Search for the cell housing the specified text and yield its (X, Y) center coordinate. 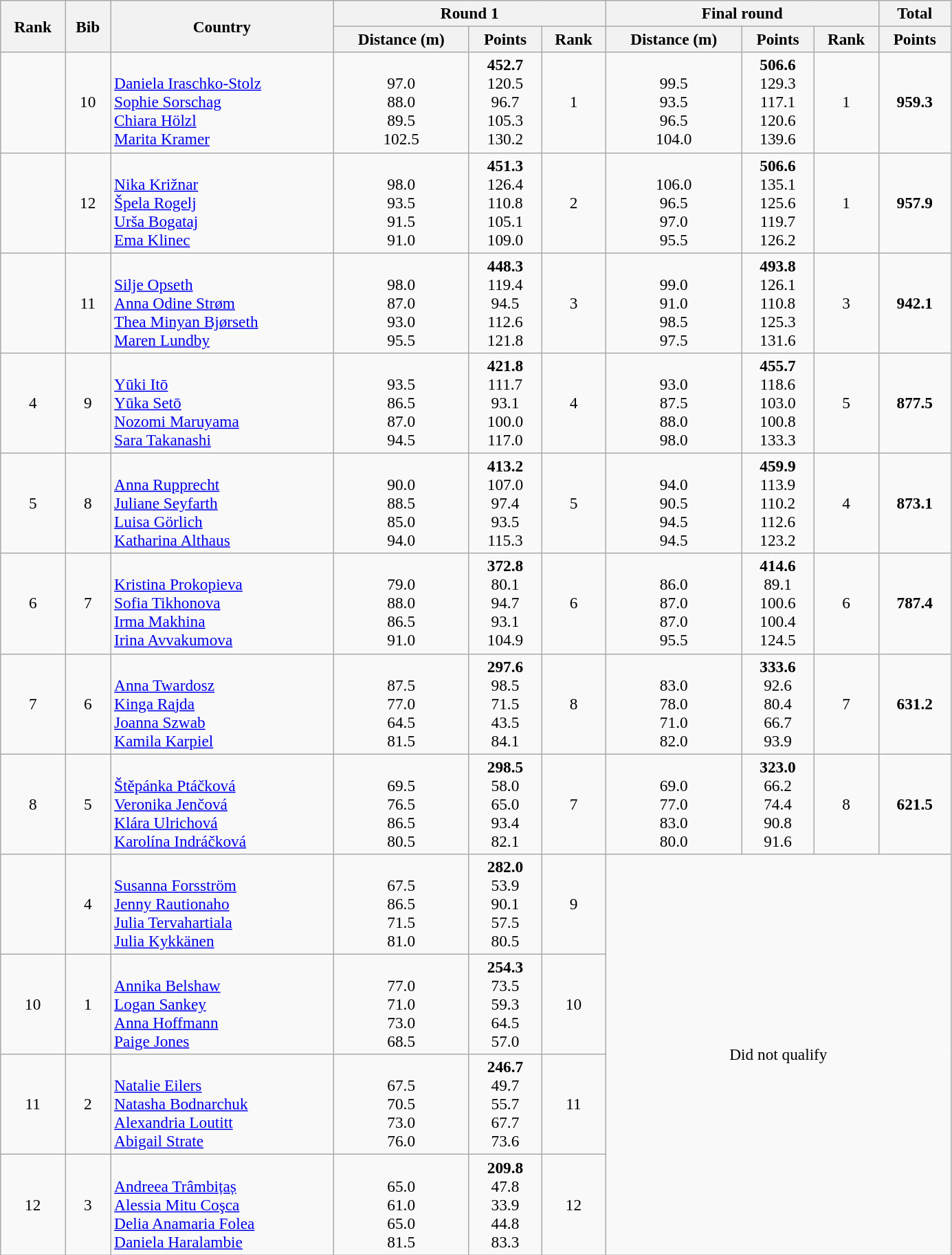
97.088.089.5102.5 (401, 102)
506.6129.3117.1120.6139.6 (778, 102)
Kristina ProkopievaSofia TikhonovaIrma MakhinaIrina Avvakumova (222, 603)
Country (222, 26)
448.3119.494.5112.6121.8 (505, 302)
98.093.591.591.0 (401, 203)
86.087.087.095.5 (674, 603)
Andreea TrâmbițașAlessia Mitu CoşcaDelia Anamaria FoleaDaniela Haralambie (222, 1204)
99.593.596.5104.0 (674, 102)
69.576.586.580.5 (401, 803)
90.088.585.094.0 (401, 503)
Nika KrižnarŠpela RogeljUrša BogatajEma Klinec (222, 203)
87.577.064.581.5 (401, 704)
209.847.833.944.883.3 (505, 1204)
Total (914, 13)
106.096.597.095.5 (674, 203)
323.066.274.490.891.6 (778, 803)
Did not qualify (779, 1054)
Susanna ForsströmJenny RautionahoJulia TervahartialaJulia Kykkänen (222, 904)
621.5 (914, 803)
957.9 (914, 203)
452.7120.596.7105.3130.2 (505, 102)
298.558.065.093.482.1 (505, 803)
Anna TwardoszKinga RajdaJoanna SzwabKamila Karpiel (222, 704)
333.692.680.466.793.9 (778, 704)
506.6135.1125.6119.7126.2 (778, 203)
Štěpánka PtáčkováVeronika JenčováKlára UlrichováKarolína Indráčková (222, 803)
93.087.588.098.0 (674, 403)
413.2107.097.493.5115.3 (505, 503)
Yūki ItōYūka SetōNozomi MaruyamaSara Takanashi (222, 403)
98.087.093.095.5 (401, 302)
77.071.073.068.5 (401, 1004)
Daniela Iraschko-StolzSophie SorschagChiara HölzlMarita Kramer (222, 102)
787.4 (914, 603)
Final round (742, 13)
459.9113.9110.2112.6123.2 (778, 503)
Anna RupprechtJuliane SeyfarthLuisa GörlichKatharina Althaus (222, 503)
372.880.194.793.1104.9 (505, 603)
297.698.571.543.584.1 (505, 704)
254.373.559.364.557.0 (505, 1004)
282.053.990.157.580.5 (505, 904)
Silje OpsethAnna Odine StrømThea Minyan BjørsethMaren Lundby (222, 302)
Bib (88, 26)
94.090.594.594.5 (674, 503)
631.2 (914, 704)
93.586.587.094.5 (401, 403)
455.7118.6103.0100.8133.3 (778, 403)
414.689.1100.6100.4124.5 (778, 603)
Natalie EilersNatasha BodnarchukAlexandria LoutittAbigail Strate (222, 1104)
67.586.571.581.0 (401, 904)
Round 1 (470, 13)
246.749.755.767.773.6 (505, 1104)
493.8126.1110.8125.3131.6 (778, 302)
942.1 (914, 302)
69.077.083.080.0 (674, 803)
67.570.573.076.0 (401, 1104)
99.091.098.597.5 (674, 302)
451.3126.4110.8105.1109.0 (505, 203)
83.078.071.082.0 (674, 704)
65.061.065.081.5 (401, 1204)
873.1 (914, 503)
877.5 (914, 403)
Annika BelshawLogan SankeyAnna HoffmannPaige Jones (222, 1004)
421.8111.793.1100.0117.0 (505, 403)
959.3 (914, 102)
79.088.086.591.0 (401, 603)
